Provide the (x, y) coordinate of the cell's center where the given text is located.  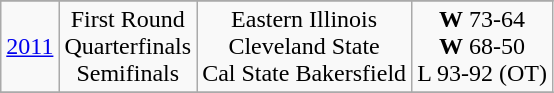
W 73-64W 68-50L 93-92 (OT) (482, 47)
2011 (30, 47)
First RoundQuarterfinalsSemifinals (128, 47)
Eastern IllinoisCleveland StateCal State Bakersfield (304, 47)
